Find where the given text appears and provide that cell's center as [X, Y] coordinate. 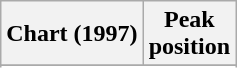
Chart (1997) [72, 34]
Peakposition [189, 34]
